Search for the cell housing the specified text and yield its [x, y] center coordinate. 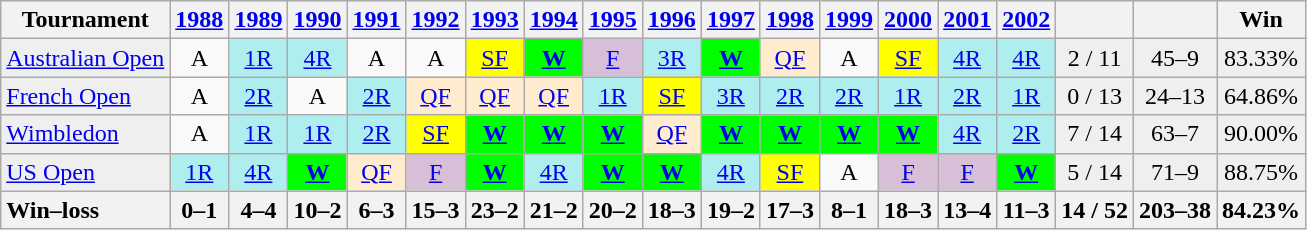
0–1 [200, 210]
6–3 [376, 210]
11–3 [1026, 210]
Wimbledon [86, 134]
1989 [258, 20]
21–2 [554, 210]
64.86% [1262, 96]
20–2 [612, 210]
5 / 14 [1095, 172]
90.00% [1262, 134]
1999 [848, 20]
88.75% [1262, 172]
Australian Open [86, 58]
US Open [86, 172]
1998 [790, 20]
2000 [908, 20]
17–3 [790, 210]
1997 [730, 20]
2002 [1026, 20]
1988 [200, 20]
0 / 13 [1095, 96]
1995 [612, 20]
24–13 [1174, 96]
203–38 [1174, 210]
13–4 [968, 210]
1993 [494, 20]
71–9 [1174, 172]
1991 [376, 20]
4–4 [258, 210]
8–1 [848, 210]
23–2 [494, 210]
10–2 [318, 210]
2 / 11 [1095, 58]
2001 [968, 20]
1996 [672, 20]
14 / 52 [1095, 210]
19–2 [730, 210]
French Open [86, 96]
84.23% [1262, 210]
63–7 [1174, 134]
Tournament [86, 20]
1992 [436, 20]
15–3 [436, 210]
7 / 14 [1095, 134]
Win–loss [86, 210]
45–9 [1174, 58]
83.33% [1262, 58]
1990 [318, 20]
1994 [554, 20]
Win [1262, 20]
